Scan for the cell matching the given text and deliver its [x, y] coordinate at center. 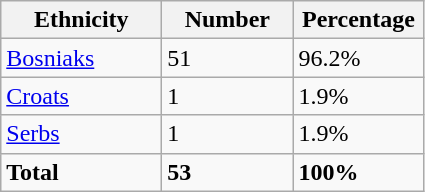
Croats [82, 96]
Percentage [358, 20]
53 [228, 172]
Serbs [82, 134]
51 [228, 58]
Bosniaks [82, 58]
Total [82, 172]
Ethnicity [82, 20]
100% [358, 172]
96.2% [358, 58]
Number [228, 20]
